Extract the (x, y) coordinate from the center of the cell holding the provided text.  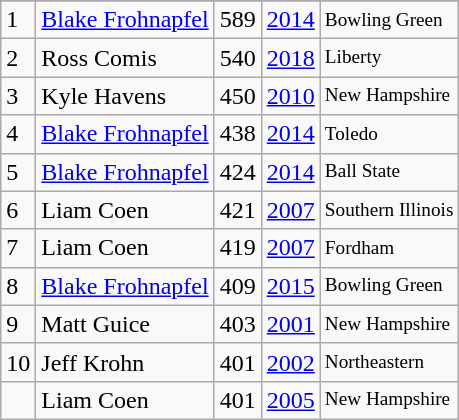
2010 (290, 96)
3 (18, 96)
Toledo (389, 134)
4 (18, 134)
Jeff Krohn (125, 362)
Liberty (389, 58)
Ross Comis (125, 58)
5 (18, 172)
421 (238, 210)
7 (18, 248)
450 (238, 96)
403 (238, 324)
2005 (290, 400)
419 (238, 248)
Northeastern (389, 362)
2001 (290, 324)
2018 (290, 58)
540 (238, 58)
Fordham (389, 248)
Kyle Havens (125, 96)
438 (238, 134)
589 (238, 20)
Matt Guice (125, 324)
2 (18, 58)
1 (18, 20)
2015 (290, 286)
6 (18, 210)
Southern Illinois (389, 210)
409 (238, 286)
9 (18, 324)
424 (238, 172)
10 (18, 362)
Ball State (389, 172)
8 (18, 286)
2002 (290, 362)
